Search for the cell housing the specified text and yield its [X, Y] center coordinate. 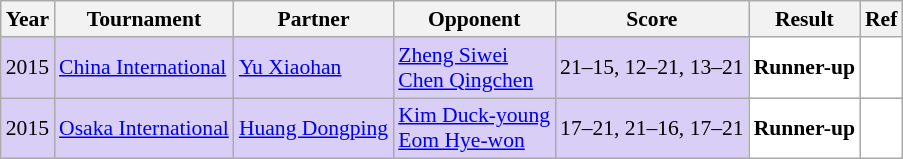
Year [28, 19]
Huang Dongping [314, 128]
17–21, 21–16, 17–21 [652, 128]
Tournament [144, 19]
China International [144, 68]
Zheng Siwei Chen Qingchen [474, 68]
Score [652, 19]
Kim Duck-young Eom Hye-won [474, 128]
Ref [881, 19]
Result [804, 19]
Yu Xiaohan [314, 68]
Osaka International [144, 128]
Partner [314, 19]
Opponent [474, 19]
21–15, 12–21, 13–21 [652, 68]
